For the text-containing cell, return its midpoint in [x, y] coordinate format. 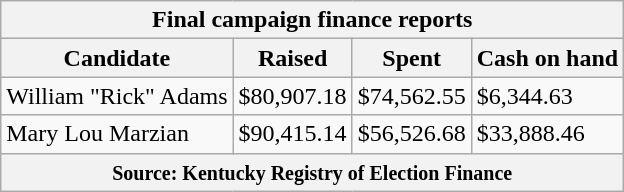
$80,907.18 [292, 96]
Cash on hand [547, 58]
Final campaign finance reports [312, 20]
$74,562.55 [412, 96]
William "Rick" Adams [117, 96]
Mary Lou Marzian [117, 134]
Spent [412, 58]
$56,526.68 [412, 134]
$33,888.46 [547, 134]
$90,415.14 [292, 134]
Source: Kentucky Registry of Election Finance [312, 172]
Raised [292, 58]
$6,344.63 [547, 96]
Candidate [117, 58]
